Capture the cell that displays the provided text and extract its (x, y) central coordinate. 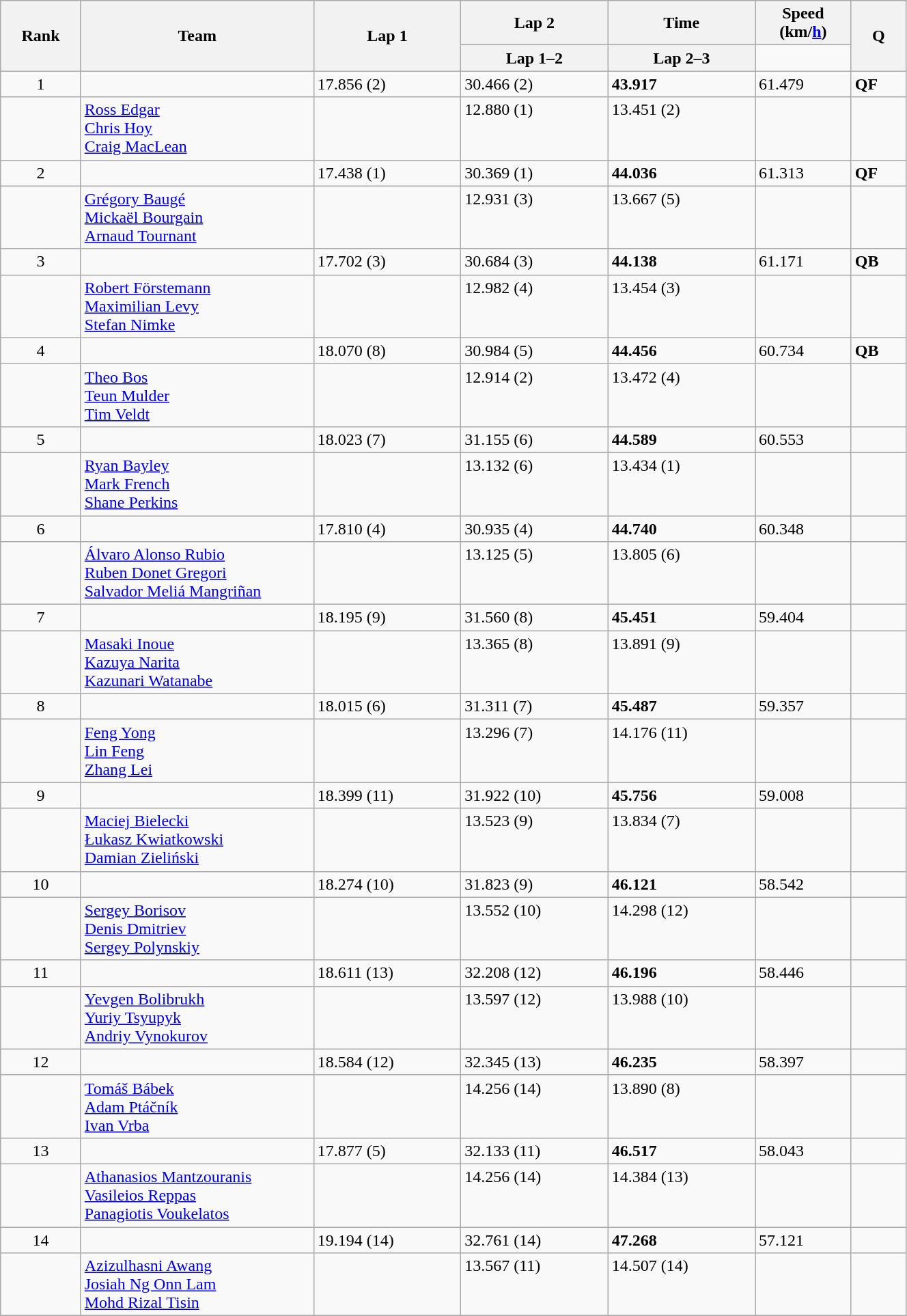
12.914 (2) (534, 395)
61.479 (803, 84)
13.472 (4) (682, 395)
46.121 (682, 884)
59.404 (803, 618)
Yevgen BolibrukhYuriy TsyupykAndriy Vynokurov (197, 1017)
18.584 (12) (387, 1062)
Speed(km/h) (803, 23)
60.553 (803, 439)
18.399 (11) (387, 795)
58.043 (803, 1151)
45.487 (682, 707)
13.667 (5) (682, 217)
Masaki InoueKazuya NaritaKazunari Watanabe (197, 662)
60.734 (803, 351)
13.523 (9) (534, 840)
Q (878, 36)
30.684 (3) (534, 262)
Theo BosTeun MulderTim Veldt (197, 395)
13.552 (10) (534, 929)
13.567 (11) (534, 1285)
Ryan BayleyMark FrenchShane Perkins (197, 484)
12.931 (3) (534, 217)
32.133 (11) (534, 1151)
13.296 (7) (534, 751)
31.311 (7) (534, 707)
12.982 (4) (534, 306)
13.434 (1) (682, 484)
43.917 (682, 84)
Álvaro Alonso RubioRuben Donet GregoriSalvador Meliá Mangriñan (197, 573)
13.988 (10) (682, 1017)
14.298 (12) (682, 929)
1 (41, 84)
18.015 (6) (387, 707)
59.357 (803, 707)
32.345 (13) (534, 1062)
59.008 (803, 795)
32.208 (12) (534, 973)
58.397 (803, 1062)
44.740 (682, 528)
2 (41, 173)
14.507 (14) (682, 1285)
12 (41, 1062)
14.384 (13) (682, 1195)
Rank (41, 36)
46.235 (682, 1062)
Team (197, 36)
3 (41, 262)
9 (41, 795)
Lap 1 (387, 36)
13 (41, 1151)
Feng YongLin FengZhang Lei (197, 751)
14.176 (11) (682, 751)
Lap 2 (534, 23)
13.451 (2) (682, 128)
61.171 (803, 262)
17.877 (5) (387, 1151)
60.348 (803, 528)
Grégory BaugéMickaël BourgainArnaud Tournant (197, 217)
58.542 (803, 884)
30.984 (5) (534, 351)
13.597 (12) (534, 1017)
17.856 (2) (387, 84)
46.196 (682, 973)
14 (41, 1240)
Robert FörstemannMaximilian LevyStefan Nimke (197, 306)
13.132 (6) (534, 484)
32.761 (14) (534, 1240)
10 (41, 884)
13.454 (3) (682, 306)
13.365 (8) (534, 662)
Lap 1–2 (534, 58)
47.268 (682, 1240)
31.922 (10) (534, 795)
Azizulhasni AwangJosiah Ng Onn LamMohd Rizal Tisin (197, 1285)
44.036 (682, 173)
31.155 (6) (534, 439)
7 (41, 618)
18.195 (9) (387, 618)
4 (41, 351)
44.138 (682, 262)
13.125 (5) (534, 573)
19.194 (14) (387, 1240)
46.517 (682, 1151)
18.611 (13) (387, 973)
13.805 (6) (682, 573)
13.890 (8) (682, 1106)
30.935 (4) (534, 528)
6 (41, 528)
5 (41, 439)
18.023 (7) (387, 439)
13.891 (9) (682, 662)
8 (41, 707)
13.834 (7) (682, 840)
17.810 (4) (387, 528)
45.756 (682, 795)
44.456 (682, 351)
18.274 (10) (387, 884)
11 (41, 973)
57.121 (803, 1240)
Maciej BieleckiŁukasz KwiatkowskiDamian Zieliński (197, 840)
44.589 (682, 439)
61.313 (803, 173)
31.823 (9) (534, 884)
17.702 (3) (387, 262)
12.880 (1) (534, 128)
Sergey BorisovDenis DmitrievSergey Polynskiy (197, 929)
Time (682, 23)
30.369 (1) (534, 173)
Athanasios MantzouranisVasileios ReppasPanagiotis Voukelatos (197, 1195)
17.438 (1) (387, 173)
Ross EdgarChris HoyCraig MacLean (197, 128)
Lap 2–3 (682, 58)
Tomáš BábekAdam PtáčníkIvan Vrba (197, 1106)
18.070 (8) (387, 351)
30.466 (2) (534, 84)
31.560 (8) (534, 618)
45.451 (682, 618)
58.446 (803, 973)
